Detect which cell encompasses the target text, then output its [x, y] center coordinate. 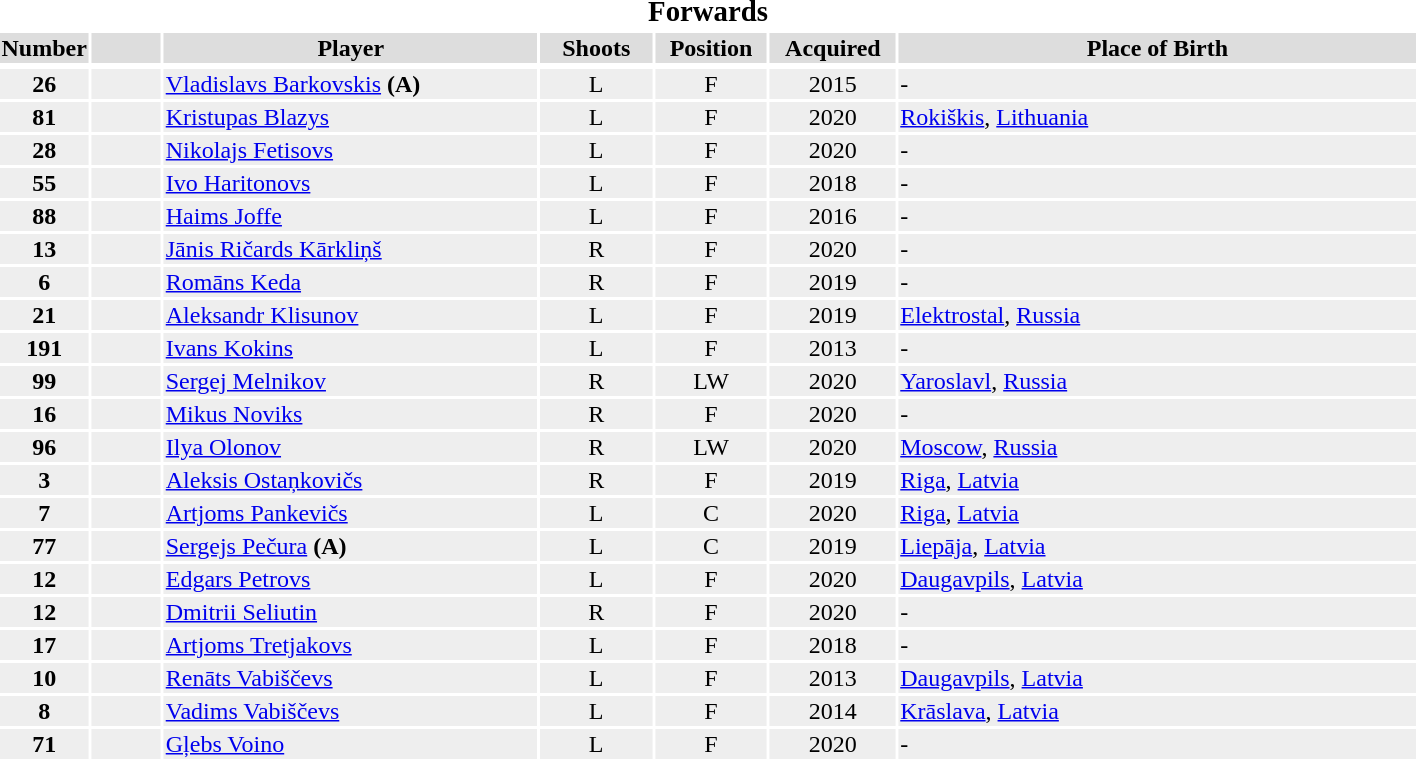
Aleksandr Klisunov [350, 315]
13 [44, 249]
Ivans Kokins [350, 348]
16 [44, 414]
Mikus Noviks [350, 414]
Shoots [596, 48]
2016 [833, 216]
88 [44, 216]
Renāts Vabiščevs [350, 678]
2015 [833, 84]
Krāslava, Latvia [1158, 711]
Sergej Melnikov [350, 381]
Ilya Olonov [350, 447]
Sergejs Pečura (A) [350, 546]
6 [44, 282]
77 [44, 546]
Kristupas Blazys [350, 117]
Vladislavs Barkovskis (A) [350, 84]
Artjoms Tretjakovs [350, 645]
3 [44, 480]
Haims Joffe [350, 216]
Edgars Petrovs [350, 579]
17 [44, 645]
Number [44, 48]
26 [44, 84]
7 [44, 513]
2014 [833, 711]
Artjoms Pankevičs [350, 513]
71 [44, 744]
Elektrostal, Russia [1158, 315]
Ivo Haritonovs [350, 183]
Nikolajs Fetisovs [350, 150]
21 [44, 315]
96 [44, 447]
Rokiškis, Lithuania [1158, 117]
Moscow, Russia [1158, 447]
Dmitrii Seliutin [350, 612]
191 [44, 348]
81 [44, 117]
Gļebs Voino [350, 744]
8 [44, 711]
Liepāja, Latvia [1158, 546]
Jānis Ričards Kārkliņš [350, 249]
99 [44, 381]
Place of Birth [1158, 48]
Acquired [833, 48]
55 [44, 183]
Yaroslavl, Russia [1158, 381]
Player [350, 48]
Vadims Vabiščevs [350, 711]
Position [711, 48]
Romāns Keda [350, 282]
28 [44, 150]
10 [44, 678]
Aleksis Ostaņkovičs [350, 480]
